Return the [X, Y] coordinate for the center point of the cell that contains the specified text.  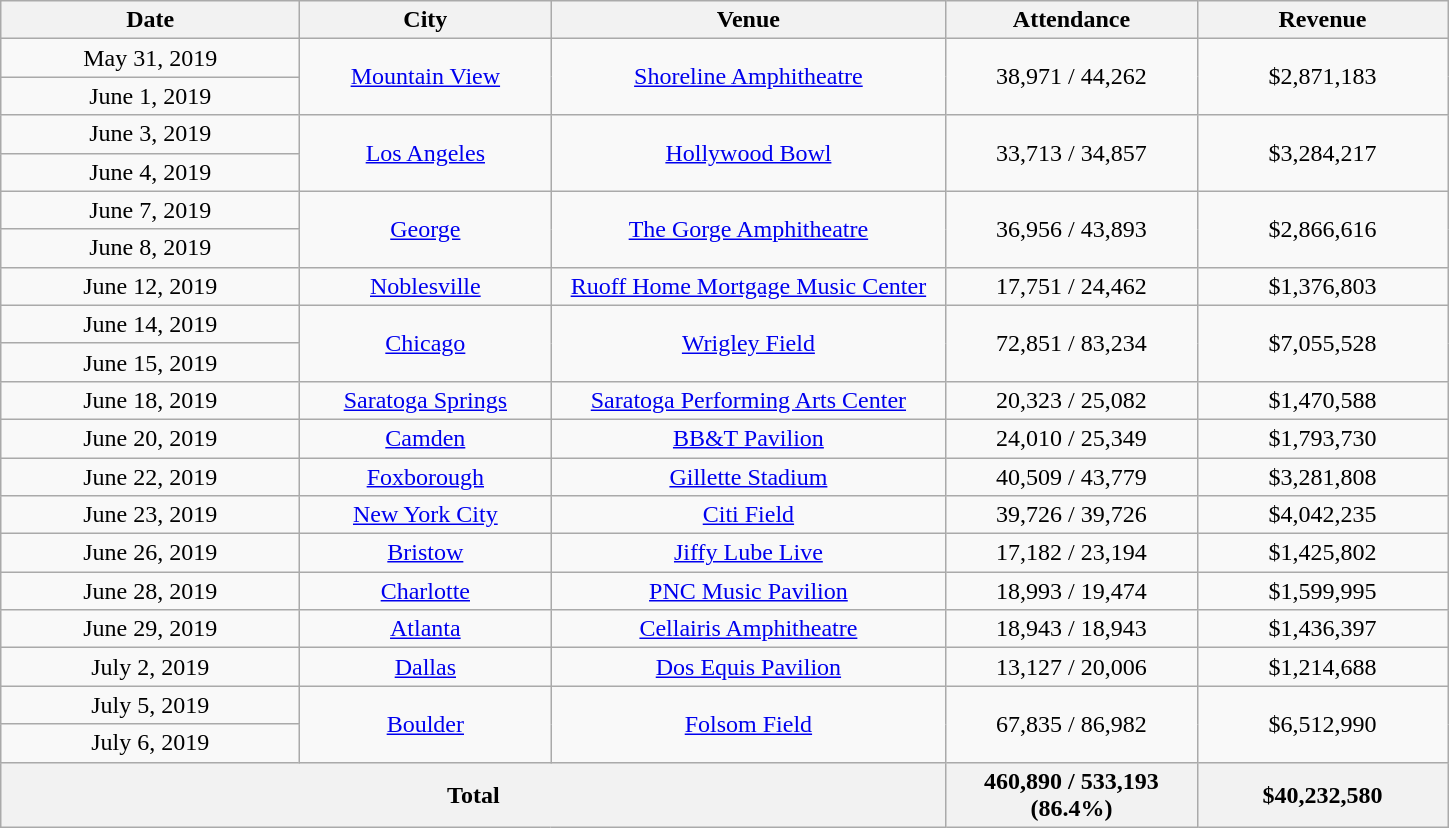
38,971 / 44,262 [1072, 77]
June 4, 2019 [150, 172]
June 8, 2019 [150, 248]
Dos Equis Pavilion [748, 667]
June 26, 2019 [150, 553]
Attendance [1072, 20]
July 6, 2019 [150, 743]
June 7, 2019 [150, 210]
Date [150, 20]
June 14, 2019 [150, 324]
24,010 / 25,349 [1072, 438]
20,323 / 25,082 [1072, 400]
$1,470,588 [1322, 400]
Hollywood Bowl [748, 153]
June 12, 2019 [150, 286]
June 15, 2019 [150, 362]
Cellairis Amphitheatre [748, 629]
Jiffy Lube Live [748, 553]
June 23, 2019 [150, 515]
13,127 / 20,006 [1072, 667]
Ruoff Home Mortgage Music Center [748, 286]
Saratoga Performing Arts Center [748, 400]
July 5, 2019 [150, 705]
Saratoga Springs [426, 400]
July 2, 2019 [150, 667]
PNC Music Pavilion [748, 591]
Boulder [426, 724]
72,851 / 83,234 [1072, 343]
BB&T Pavilion [748, 438]
June 3, 2019 [150, 134]
Chicago [426, 343]
Foxborough [426, 477]
$1,376,803 [1322, 286]
City [426, 20]
June 29, 2019 [150, 629]
Mountain View [426, 77]
18,943 / 18,943 [1072, 629]
Los Angeles [426, 153]
Venue [748, 20]
$6,512,990 [1322, 724]
17,751 / 24,462 [1072, 286]
June 18, 2019 [150, 400]
$1,793,730 [1322, 438]
460,890 / 533,193 (86.4%) [1072, 794]
$2,871,183 [1322, 77]
$7,055,528 [1322, 343]
Shoreline Amphitheatre [748, 77]
$2,866,616 [1322, 229]
Wrigley Field [748, 343]
$4,042,235 [1322, 515]
$1,425,802 [1322, 553]
39,726 / 39,726 [1072, 515]
June 22, 2019 [150, 477]
$3,281,808 [1322, 477]
June 28, 2019 [150, 591]
Bristow [426, 553]
New York City [426, 515]
$1,436,397 [1322, 629]
67,835 / 86,982 [1072, 724]
$1,599,995 [1322, 591]
$3,284,217 [1322, 153]
The Gorge Amphitheatre [748, 229]
18,993 / 19,474 [1072, 591]
40,509 / 43,779 [1072, 477]
Revenue [1322, 20]
Total [474, 794]
$1,214,688 [1322, 667]
May 31, 2019 [150, 58]
Dallas [426, 667]
36,956 / 43,893 [1072, 229]
Atlanta [426, 629]
17,182 / 23,194 [1072, 553]
June 20, 2019 [150, 438]
Gillette Stadium [748, 477]
$40,232,580 [1322, 794]
33,713 / 34,857 [1072, 153]
George [426, 229]
Folsom Field [748, 724]
Camden [426, 438]
Charlotte [426, 591]
June 1, 2019 [150, 96]
Citi Field [748, 515]
Noblesville [426, 286]
